Search for the cell housing the specified text and yield its (X, Y) center coordinate. 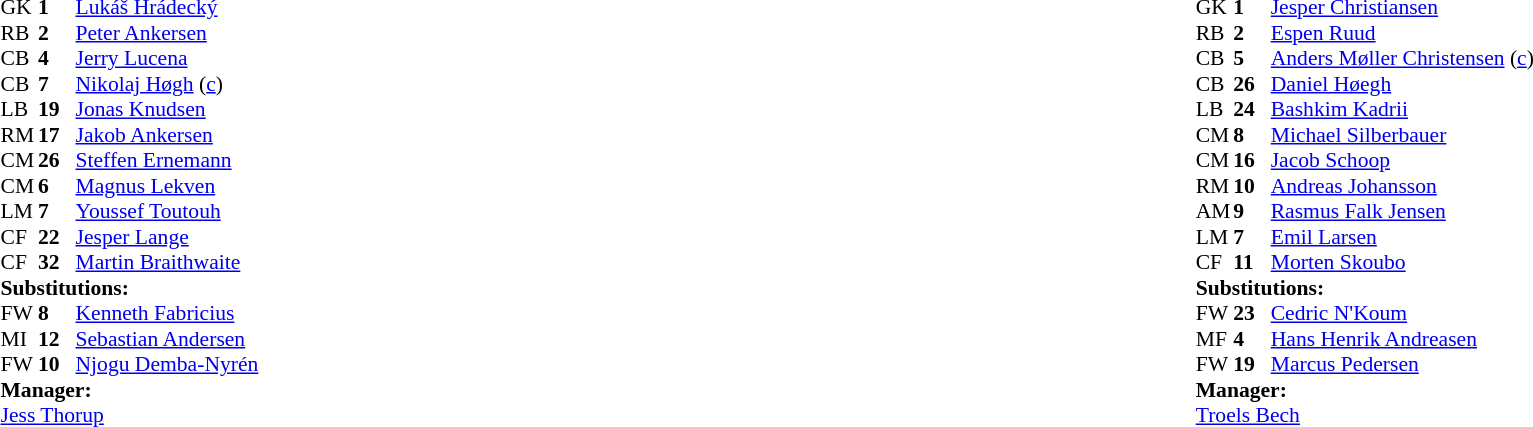
Nikolaj Høgh (c) (168, 84)
32 (57, 263)
Jerry Lucena (168, 59)
Jakob Ankersen (168, 135)
Jonas Knudsen (168, 109)
Martin Braithwaite (168, 263)
Steffen Ernemann (168, 161)
22 (57, 237)
Magnus Lekven (168, 186)
17 (57, 135)
12 (57, 339)
5 (1252, 59)
AM (1215, 211)
Njogu Demba-Nyrén (168, 365)
MI (19, 339)
Jesper Lange (168, 237)
11 (1252, 263)
Kenneth Fabricius (168, 313)
24 (1252, 109)
23 (1252, 313)
Peter Ankersen (168, 33)
Manager: (129, 390)
6 (57, 186)
16 (1252, 161)
9 (1252, 211)
MF (1215, 339)
Substitutions: (129, 288)
Youssef Toutouh (168, 211)
Sebastian Andersen (168, 339)
